Return [x, y] of the center of cell containing provided text 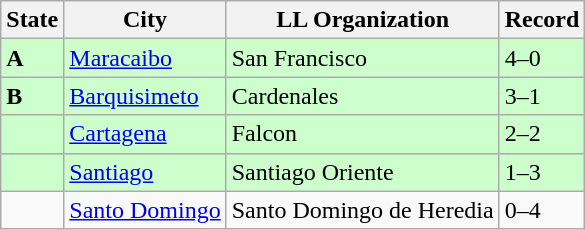
LL Organization [362, 20]
2–2 [542, 134]
0–4 [542, 210]
Maracaibo [145, 58]
1–3 [542, 172]
Santiago Oriente [362, 172]
A [32, 58]
4–0 [542, 58]
Santo Domingo [145, 210]
Record [542, 20]
B [32, 96]
Cardenales [362, 96]
City [145, 20]
Falcon [362, 134]
State [32, 20]
Santiago [145, 172]
Santo Domingo de Heredia [362, 210]
Cartagena [145, 134]
Barquisimeto [145, 96]
3–1 [542, 96]
San Francisco [362, 58]
